Return the (X, Y) coordinate for the center point of the cell that contains the specified text.  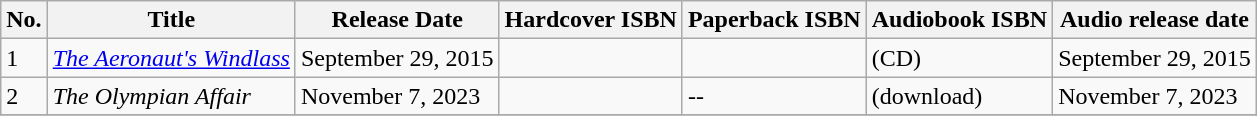
Title (171, 20)
No. (24, 20)
Release Date (397, 20)
(CD) (959, 58)
-- (774, 96)
Audio release date (1155, 20)
Paperback ISBN (774, 20)
The Olympian Affair (171, 96)
(download) (959, 96)
The Aeronaut's Windlass (171, 58)
Hardcover ISBN (590, 20)
Audiobook ISBN (959, 20)
2 (24, 96)
1 (24, 58)
